Provide the [X, Y] coordinate of the cell's center where the given text is located.  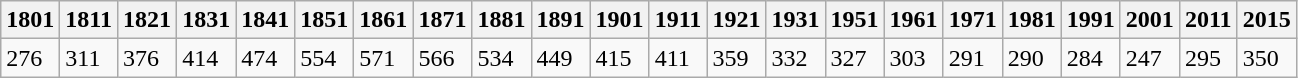
414 [206, 58]
1811 [89, 20]
1901 [620, 20]
2001 [1150, 20]
1821 [148, 20]
1911 [678, 20]
554 [324, 58]
1801 [30, 20]
1831 [206, 20]
1951 [854, 20]
1861 [384, 20]
276 [30, 58]
291 [972, 58]
1841 [266, 20]
247 [1150, 58]
2015 [1266, 20]
1931 [796, 20]
284 [1090, 58]
311 [89, 58]
332 [796, 58]
1851 [324, 20]
415 [620, 58]
1921 [736, 20]
566 [442, 58]
303 [914, 58]
295 [1208, 58]
474 [266, 58]
1981 [1032, 20]
2011 [1208, 20]
411 [678, 58]
534 [502, 58]
1971 [972, 20]
571 [384, 58]
1871 [442, 20]
376 [148, 58]
1991 [1090, 20]
359 [736, 58]
1891 [560, 20]
350 [1266, 58]
1881 [502, 20]
327 [854, 58]
290 [1032, 58]
449 [560, 58]
1961 [914, 20]
